Detect which cell encompasses the target text, then output its (x, y) center coordinate. 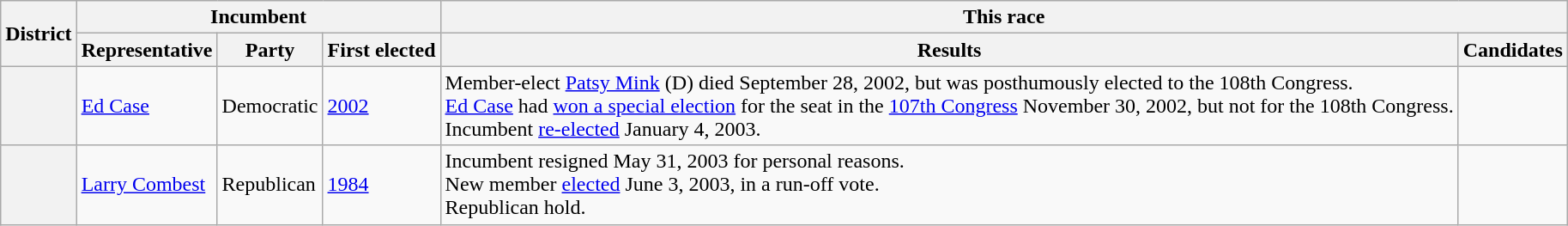
2002 (381, 106)
Representative (147, 50)
Candidates (1512, 50)
This race (1004, 17)
First elected (381, 50)
Incumbent (258, 17)
Larry Combest (147, 185)
District (39, 34)
Results (949, 50)
1984 (381, 185)
Republican (269, 185)
Ed Case (147, 106)
Democratic (269, 106)
Party (269, 50)
Incumbent resigned May 31, 2003 for personal reasons.New member elected June 3, 2003, in a run-off vote.Republican hold. (949, 185)
